Locate the cell with the specified text and output its [X, Y] center coordinate. 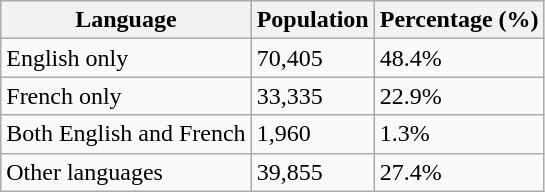
French only [126, 96]
48.4% [459, 58]
Other languages [126, 172]
22.9% [459, 96]
39,855 [312, 172]
English only [126, 58]
Percentage (%) [459, 20]
70,405 [312, 58]
1,960 [312, 134]
1.3% [459, 134]
27.4% [459, 172]
Both English and French [126, 134]
33,335 [312, 96]
Population [312, 20]
Language [126, 20]
